Locate the cell with the specified text and output its [x, y] center coordinate. 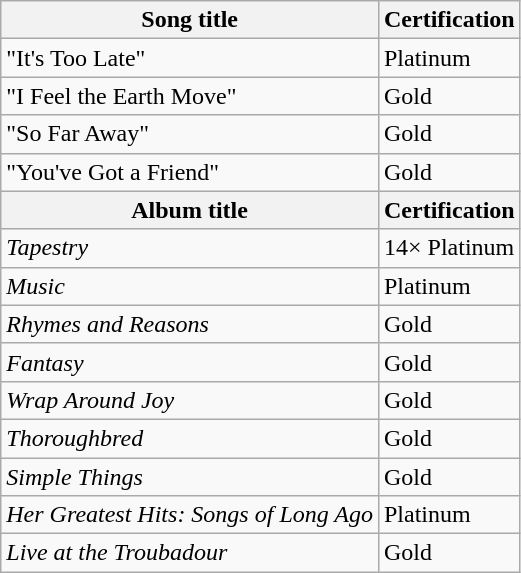
14× Platinum [449, 248]
"So Far Away" [190, 134]
Live at the Troubadour [190, 553]
Album title [190, 210]
Rhymes and Reasons [190, 324]
Music [190, 286]
Song title [190, 20]
Her Greatest Hits: Songs of Long Ago [190, 515]
Fantasy [190, 362]
Thoroughbred [190, 438]
Simple Things [190, 477]
Tapestry [190, 248]
Wrap Around Joy [190, 400]
"I Feel the Earth Move" [190, 96]
"You've Got a Friend" [190, 172]
"It's Too Late" [190, 58]
